Output the [X, Y] coordinate of the center of the cell containing the given text.  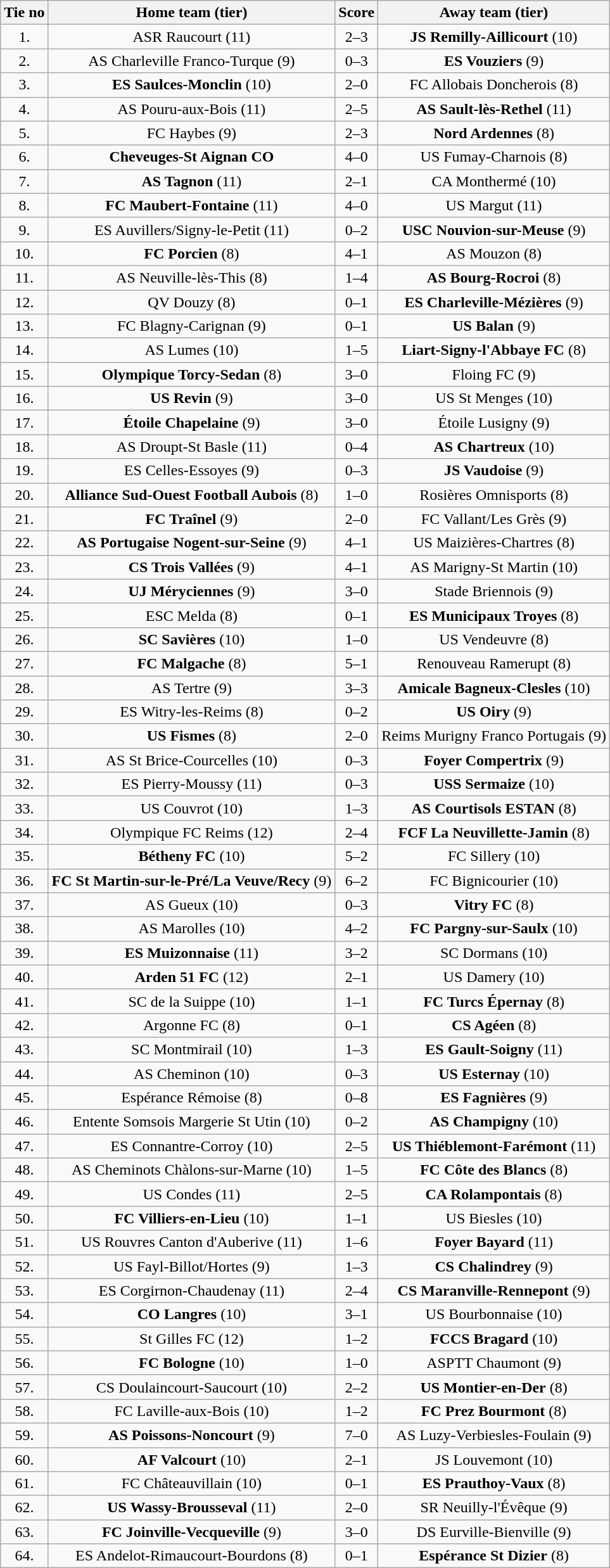
ES Fagnières (9) [494, 1098]
QV Douzy (8) [191, 302]
0–8 [357, 1098]
Espérance Rémoise (8) [191, 1098]
CS Agéen (8) [494, 1025]
AS Lumes (10) [191, 350]
24. [24, 591]
SC Savières (10) [191, 639]
45. [24, 1098]
US Revin (9) [191, 398]
AS Tagnon (11) [191, 181]
US Rouvres Canton d'Auberive (11) [191, 1242]
5–2 [357, 857]
35. [24, 857]
5–1 [357, 663]
Rosières Omnisports (8) [494, 495]
23. [24, 567]
SR Neuilly-l'Évêque (9) [494, 1508]
3–1 [357, 1315]
FC Prez Bourmont (8) [494, 1411]
Vitry FC (8) [494, 905]
AS St Brice-Courcelles (10) [191, 760]
Foyer Bayard (11) [494, 1242]
2–2 [357, 1387]
AS Gueux (10) [191, 905]
UJ Méryciennes (9) [191, 591]
FC Haybes (9) [191, 133]
1–4 [357, 277]
Renouveau Ramerupt (8) [494, 663]
Score [357, 13]
FC Bignicourier (10) [494, 881]
CS Doulaincourt-Saucourt (10) [191, 1387]
Bétheny FC (10) [191, 857]
ES Corgirnon-Chaudenay (11) [191, 1291]
AS Poissons-Noncourt (9) [191, 1435]
CS Chalindrey (9) [494, 1266]
41. [24, 1001]
0–4 [357, 447]
51. [24, 1242]
7–0 [357, 1435]
US Oiry (9) [494, 712]
9. [24, 229]
6. [24, 157]
SC Dormans (10) [494, 953]
FC Blagny-Carignan (9) [191, 326]
US Bourbonnaise (10) [494, 1315]
US Fismes (8) [191, 736]
Alliance Sud-Ouest Football Aubois (8) [191, 495]
St Gilles FC (12) [191, 1339]
ES Prauthoy-Vaux (8) [494, 1484]
FC Maubert-Fontaine (11) [191, 205]
FC Châteauvillain (10) [191, 1484]
11. [24, 277]
ES Gault-Soigny (11) [494, 1049]
FCCS Bragard (10) [494, 1339]
US Margut (11) [494, 205]
AS Neuville-lès-This (8) [191, 277]
3–3 [357, 687]
ESC Melda (8) [191, 615]
JS Louvemont (10) [494, 1459]
16. [24, 398]
7. [24, 181]
52. [24, 1266]
US Maizières-Chartres (8) [494, 543]
2. [24, 61]
44. [24, 1074]
US Wassy-Brousseval (11) [191, 1508]
AS Marigny-St Martin (10) [494, 567]
46. [24, 1122]
FC Malgache (8) [191, 663]
18. [24, 447]
FC Porcien (8) [191, 253]
Étoile Lusigny (9) [494, 423]
AS Bourg-Rocroi (8) [494, 277]
Away team (tier) [494, 13]
US Balan (9) [494, 326]
ASPTT Chaumont (9) [494, 1363]
53. [24, 1291]
US Couvrot (10) [191, 808]
Argonne FC (8) [191, 1025]
ES Charleville-Mézières (9) [494, 302]
US Thiéblemont-Farémont (11) [494, 1146]
Entente Somsois Margerie St Utin (10) [191, 1122]
10. [24, 253]
AS Luzy-Verbiesles-Foulain (9) [494, 1435]
Étoile Chapelaine (9) [191, 423]
Reims Murigny Franco Portugais (9) [494, 736]
36. [24, 881]
29. [24, 712]
FC Villiers-en-Lieu (10) [191, 1218]
1–6 [357, 1242]
FC Joinville-Vecqueville (9) [191, 1532]
CA Monthermé (10) [494, 181]
17. [24, 423]
AS Cheminon (10) [191, 1074]
20. [24, 495]
38. [24, 929]
FC Pargny-sur-Saulx (10) [494, 929]
DS Eurville-Bienville (9) [494, 1532]
34. [24, 832]
FCF La Neuvillette-Jamin (8) [494, 832]
FC Traînel (9) [191, 519]
US Damery (10) [494, 977]
US Esternay (10) [494, 1074]
ES Municipaux Troyes (8) [494, 615]
3–2 [357, 953]
US Vendeuvre (8) [494, 639]
12. [24, 302]
60. [24, 1459]
USS Sermaize (10) [494, 784]
CO Langres (10) [191, 1315]
US Montier-en-Der (8) [494, 1387]
AS Mouzon (8) [494, 253]
47. [24, 1146]
AS Champigny (10) [494, 1122]
Home team (tier) [191, 13]
8. [24, 205]
63. [24, 1532]
4–2 [357, 929]
AS Tertre (9) [191, 687]
ES Andelot-Rimaucourt-Bourdons (8) [191, 1556]
JS Vaudoise (9) [494, 471]
FC Turcs Épernay (8) [494, 1001]
FC Bologne (10) [191, 1363]
Espérance St Dizier (8) [494, 1556]
AS Courtisols ESTAN (8) [494, 808]
AS Charleville Franco-Turque (9) [191, 61]
ES Witry-les-Reims (8) [191, 712]
ES Vouziers (9) [494, 61]
Amicale Bagneux-Clesles (10) [494, 687]
US St Menges (10) [494, 398]
US Condes (11) [191, 1194]
39. [24, 953]
13. [24, 326]
62. [24, 1508]
Olympique FC Reims (12) [191, 832]
6–2 [357, 881]
Arden 51 FC (12) [191, 977]
AS Pouru-aux-Bois (11) [191, 109]
Olympique Torcy-Sedan (8) [191, 374]
21. [24, 519]
4. [24, 109]
CS Maranville-Rennepont (9) [494, 1291]
AS Marolles (10) [191, 929]
FC Côte des Blancs (8) [494, 1170]
AS Droupt-St Basle (11) [191, 447]
54. [24, 1315]
FC Sillery (10) [494, 857]
30. [24, 736]
61. [24, 1484]
SC de la Suippe (10) [191, 1001]
25. [24, 615]
Cheveuges-St Aignan CO [191, 157]
32. [24, 784]
5. [24, 133]
59. [24, 1435]
Floing FC (9) [494, 374]
AS Sault-lès-Rethel (11) [494, 109]
ES Celles-Essoyes (9) [191, 471]
US Biesles (10) [494, 1218]
3. [24, 85]
CA Rolampontais (8) [494, 1194]
CS Trois Vallées (9) [191, 567]
USC Nouvion-sur-Meuse (9) [494, 229]
57. [24, 1387]
AS Chartreux (10) [494, 447]
Nord Ardennes (8) [494, 133]
15. [24, 374]
27. [24, 663]
48. [24, 1170]
58. [24, 1411]
ES Pierry-Moussy (11) [191, 784]
JS Remilly-Aillicourt (10) [494, 37]
ES Connantre-Corroy (10) [191, 1146]
19. [24, 471]
US Fumay-Charnois (8) [494, 157]
31. [24, 760]
FC Allobais Doncherois (8) [494, 85]
28. [24, 687]
42. [24, 1025]
ES Auvillers/Signy-le-Petit (11) [191, 229]
AS Portugaise Nogent-sur-Seine (9) [191, 543]
FC Laville-aux-Bois (10) [191, 1411]
22. [24, 543]
50. [24, 1218]
Stade Briennois (9) [494, 591]
1. [24, 37]
40. [24, 977]
AF Valcourt (10) [191, 1459]
Foyer Compertrix (9) [494, 760]
FC St Martin-sur-le-Pré/La Veuve/Recy (9) [191, 881]
55. [24, 1339]
US Fayl-Billot/Hortes (9) [191, 1266]
Tie no [24, 13]
SC Montmirail (10) [191, 1049]
14. [24, 350]
Liart-Signy-l'Abbaye FC (8) [494, 350]
64. [24, 1556]
FC Vallant/Les Grès (9) [494, 519]
37. [24, 905]
ASR Raucourt (11) [191, 37]
56. [24, 1363]
33. [24, 808]
ES Saulces-Monclin (10) [191, 85]
ES Muizonnaise (11) [191, 953]
43. [24, 1049]
AS Cheminots Chàlons-sur-Marne (10) [191, 1170]
26. [24, 639]
49. [24, 1194]
